Scan for the cell matching the given text and deliver its (x, y) coordinate at center. 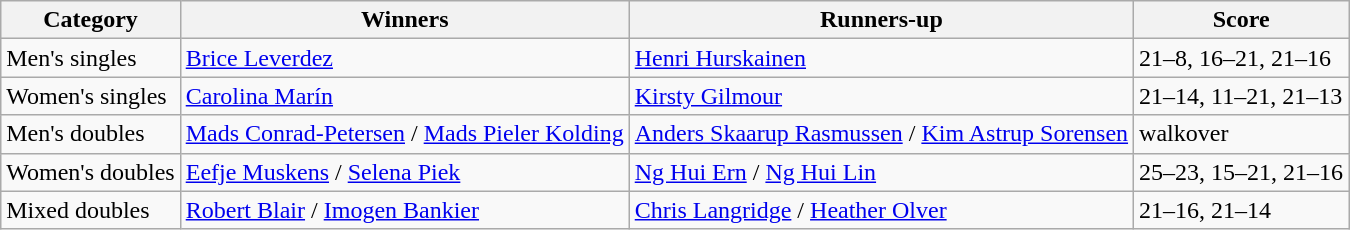
Brice Leverdez (404, 58)
walkover (1242, 134)
25–23, 15–21, 21–16 (1242, 172)
Ng Hui Ern / Ng Hui Lin (881, 172)
Henri Hurskainen (881, 58)
Mixed doubles (90, 210)
Chris Langridge / Heather Olver (881, 210)
Carolina Marín (404, 96)
Women's doubles (90, 172)
Anders Skaarup Rasmussen / Kim Astrup Sorensen (881, 134)
Women's singles (90, 96)
Eefje Muskens / Selena Piek (404, 172)
Men's singles (90, 58)
Mads Conrad-Petersen / Mads Pieler Kolding (404, 134)
Kirsty Gilmour (881, 96)
21–8, 16–21, 21–16 (1242, 58)
Runners-up (881, 20)
21–16, 21–14 (1242, 210)
Category (90, 20)
Score (1242, 20)
Winners (404, 20)
Robert Blair / Imogen Bankier (404, 210)
21–14, 11–21, 21–13 (1242, 96)
Men's doubles (90, 134)
